Determine the [X, Y] coordinate at the center of the cell enclosing the given text.  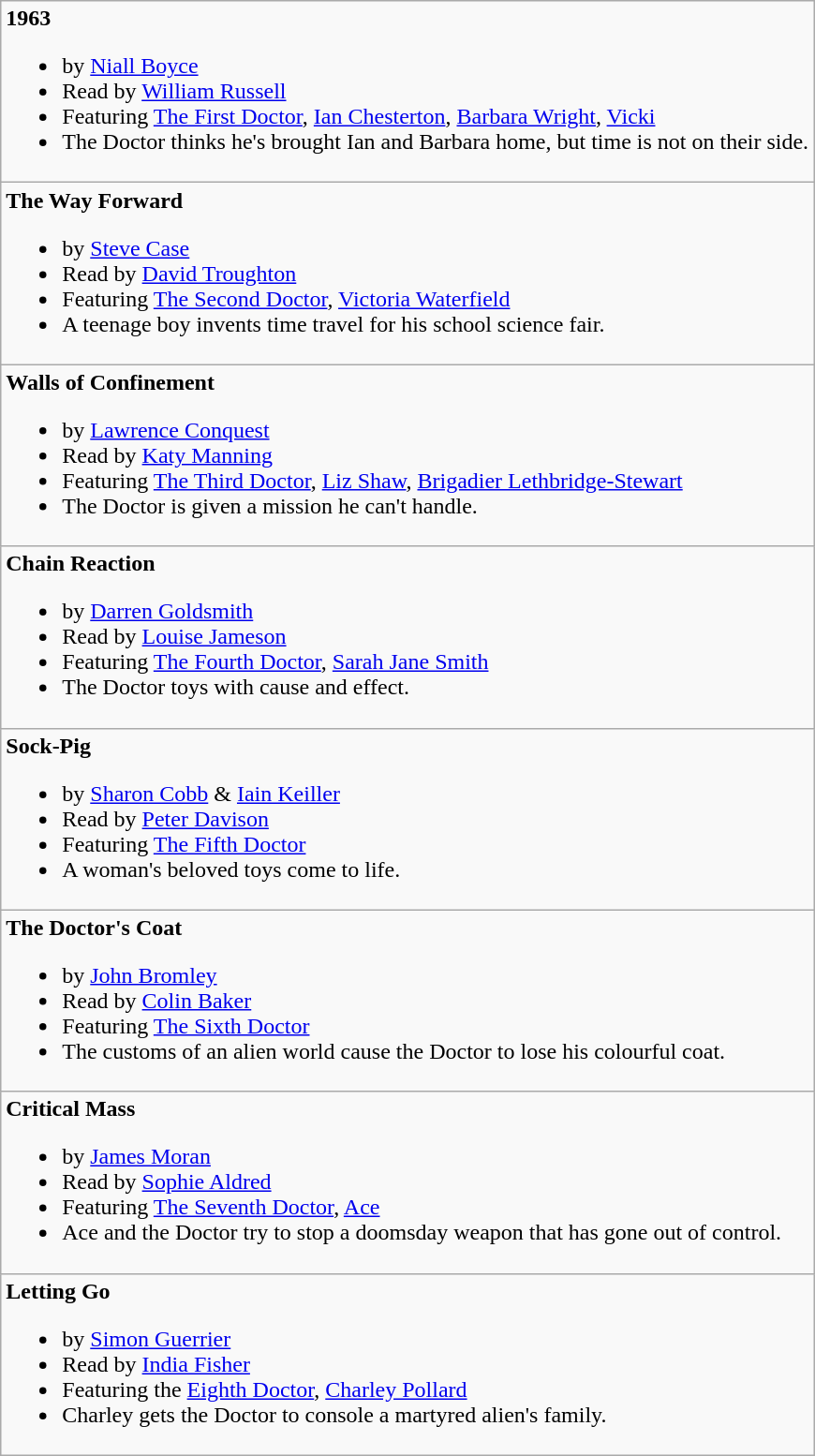
Sock-Pigby Sharon Cobb & Iain KeillerRead by Peter DavisonFeaturing The Fifth DoctorA woman's beloved toys come to life. [407, 819]
Chain Reactionby Darren GoldsmithRead by Louise JamesonFeaturing The Fourth Doctor, Sarah Jane SmithThe Doctor toys with cause and effect. [407, 637]
